Identify which cell holds the provided text, then report its [X, Y] central coordinate. 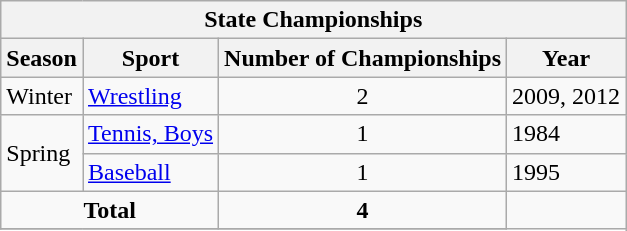
State Championships [314, 20]
Number of Championships [363, 58]
2 [363, 96]
Tennis, Boys [150, 134]
Year [566, 58]
Sport [150, 58]
Wrestling [150, 96]
Season [42, 58]
Total [110, 210]
2009, 2012 [566, 96]
1995 [566, 172]
1984 [566, 134]
Baseball [150, 172]
Spring [42, 153]
Winter [42, 96]
4 [363, 210]
